Determine the [x, y] coordinate at the center of the cell enclosing the given text.  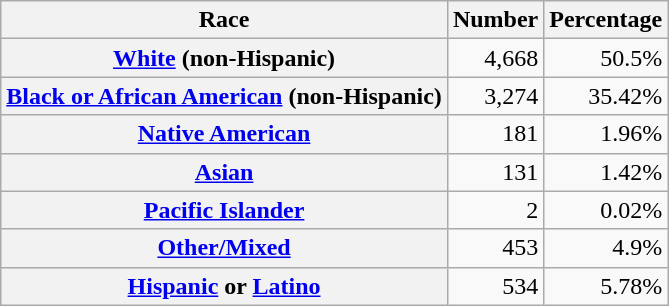
3,274 [495, 96]
Race [224, 20]
Black or African American (non-Hispanic) [224, 96]
453 [495, 248]
131 [495, 172]
35.42% [606, 96]
534 [495, 286]
0.02% [606, 210]
1.42% [606, 172]
White (non-Hispanic) [224, 58]
Pacific Islander [224, 210]
4,668 [495, 58]
Hispanic or Latino [224, 286]
Other/Mixed [224, 248]
1.96% [606, 134]
Percentage [606, 20]
Native American [224, 134]
2 [495, 210]
4.9% [606, 248]
181 [495, 134]
50.5% [606, 58]
5.78% [606, 286]
Number [495, 20]
Asian [224, 172]
